Find where the given text appears and provide that cell's center as [x, y] coordinate. 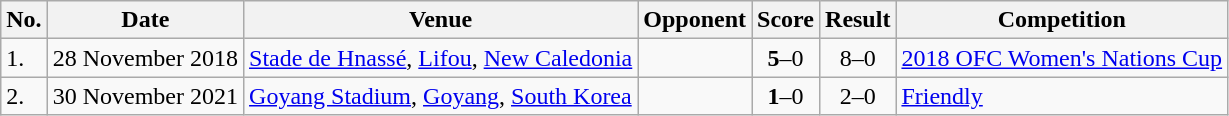
Opponent [695, 20]
No. [24, 20]
Stade de Hnassé, Lifou, New Caledonia [441, 58]
Date [145, 20]
5–0 [786, 58]
2–0 [858, 96]
1–0 [786, 96]
Result [858, 20]
Friendly [1062, 96]
Competition [1062, 20]
Goyang Stadium, Goyang, South Korea [441, 96]
2018 OFC Women's Nations Cup [1062, 58]
28 November 2018 [145, 58]
2. [24, 96]
1. [24, 58]
Score [786, 20]
Venue [441, 20]
8–0 [858, 58]
30 November 2021 [145, 96]
